Pinpoint the cell where the given text exists, returning its [X, Y] midpoint coordinate. 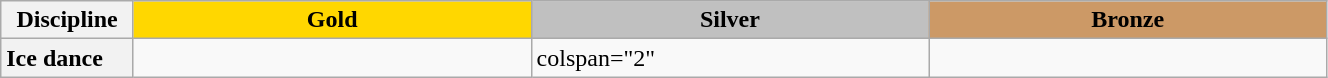
Silver [730, 20]
Discipline [68, 20]
colspan="2" [730, 58]
Gold [332, 20]
Bronze [1128, 20]
Ice dance [68, 58]
